Locate the cell with the specified text and output its [X, Y] center coordinate. 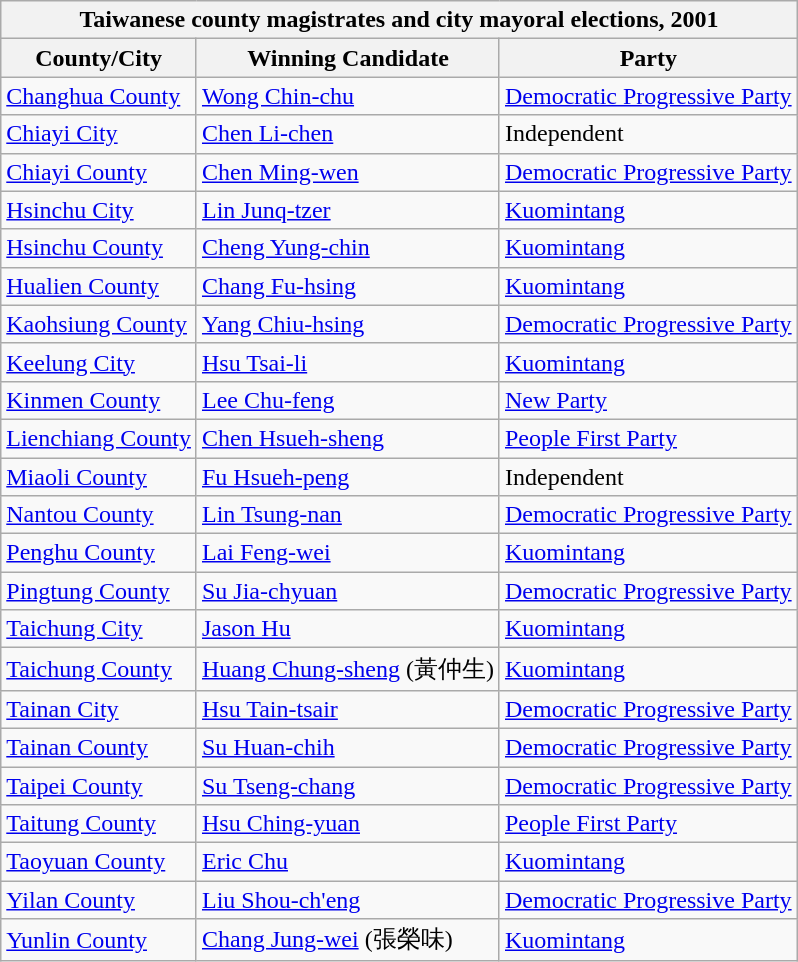
Taoyuan County [99, 862]
Keelung City [99, 362]
Taichung County [99, 670]
County/City [99, 58]
New Party [648, 400]
Lienchiang County [99, 438]
Hualien County [99, 286]
Nantou County [99, 515]
Huang Chung-sheng (黃仲生) [348, 670]
Taitung County [99, 824]
Yilan County [99, 900]
Su Huan-chih [348, 747]
Kinmen County [99, 400]
Lin Tsung-nan [348, 515]
Hsinchu City [99, 210]
Penghu County [99, 553]
Taipei County [99, 785]
Changhua County [99, 96]
Yang Chiu-hsing [348, 324]
Lai Feng-wei [348, 553]
Taichung City [99, 629]
Chiayi County [99, 172]
Jason Hu [348, 629]
Chang Jung-wei (張榮味) [348, 940]
Su Jia-chyuan [348, 591]
Chiayi City [99, 134]
Liu Shou-ch'eng [348, 900]
Chen Ming-wen [348, 172]
Lin Junq-tzer [348, 210]
Chang Fu-hsing [348, 286]
Wong Chin-chu [348, 96]
Party [648, 58]
Chen Hsueh-sheng [348, 438]
Winning Candidate [348, 58]
Cheng Yung-chin [348, 248]
Su Tseng-chang [348, 785]
Eric Chu [348, 862]
Lee Chu-feng [348, 400]
Pingtung County [99, 591]
Hsu Tsai-li [348, 362]
Miaoli County [99, 477]
Tainan County [99, 747]
Hsu Tain-tsair [348, 709]
Fu Hsueh-peng [348, 477]
Chen Li-chen [348, 134]
Hsu Ching-yuan [348, 824]
Tainan City [99, 709]
Kaohsiung County [99, 324]
Yunlin County [99, 940]
Taiwanese county magistrates and city mayoral elections, 2001 [399, 20]
Hsinchu County [99, 248]
